Pinpoint the cell where the given text exists, returning its [X, Y] midpoint coordinate. 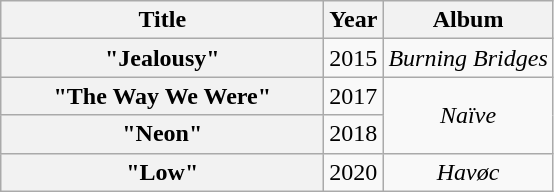
Burning Bridges [468, 58]
"Low" [162, 172]
"The Way We Were" [162, 96]
Title [162, 20]
2020 [354, 172]
2015 [354, 58]
"Jealousy" [162, 58]
2017 [354, 96]
"Neon" [162, 134]
Year [354, 20]
Album [468, 20]
Naïve [468, 115]
Havøc [468, 172]
2018 [354, 134]
